Determine the [x, y] coordinate at the center of the cell enclosing the given text.  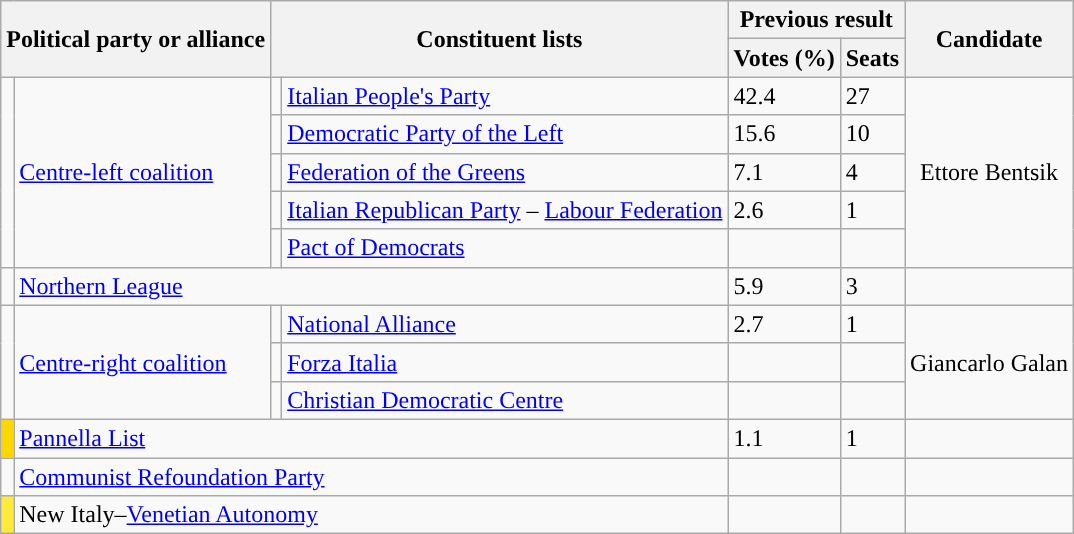
Ettore Bentsik [990, 172]
Pannella List [371, 438]
1.1 [784, 438]
Northern League [371, 286]
5.9 [784, 286]
Centre-right coalition [142, 362]
New Italy–Venetian Autonomy [371, 515]
15.6 [784, 134]
National Alliance [505, 324]
2.7 [784, 324]
10 [872, 134]
Communist Refoundation Party [371, 477]
Centre-left coalition [142, 172]
Forza Italia [505, 362]
Votes (%) [784, 58]
Constituent lists [500, 39]
Federation of the Greens [505, 172]
Political party or alliance [136, 39]
Seats [872, 58]
Giancarlo Galan [990, 362]
Christian Democratic Centre [505, 400]
42.4 [784, 96]
7.1 [784, 172]
Italian People's Party [505, 96]
2.6 [784, 210]
Pact of Democrats [505, 248]
Previous result [816, 20]
Democratic Party of the Left [505, 134]
Italian Republican Party – Labour Federation [505, 210]
Candidate [990, 39]
27 [872, 96]
4 [872, 172]
3 [872, 286]
